Identify which cell holds the provided text, then report its [x, y] central coordinate. 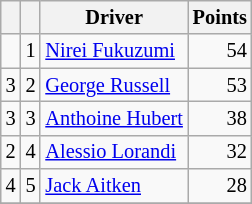
28 [220, 186]
Anthoine Hubert [114, 118]
1 [31, 51]
Driver [114, 17]
5 [31, 186]
Nirei Fukuzumi [114, 51]
Points [220, 17]
Alessio Lorandi [114, 152]
54 [220, 51]
Jack Aitken [114, 186]
32 [220, 152]
George Russell [114, 85]
53 [220, 85]
38 [220, 118]
